Scan for the cell matching the given text and deliver its (X, Y) coordinate at center. 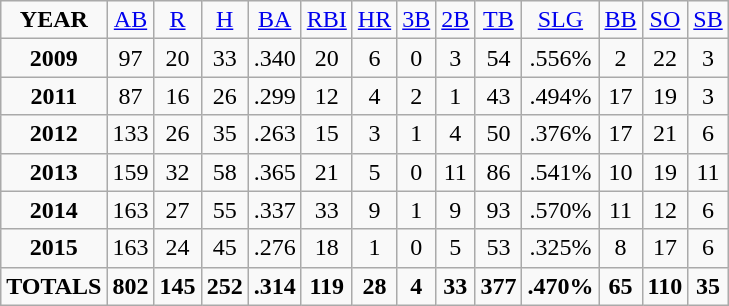
.340 (274, 58)
2011 (54, 96)
86 (498, 172)
2014 (54, 210)
R (178, 20)
H (224, 20)
93 (498, 210)
.541% (560, 172)
802 (130, 286)
2012 (54, 134)
50 (498, 134)
.263 (274, 134)
43 (498, 96)
119 (326, 286)
TOTALS (54, 286)
55 (224, 210)
YEAR (54, 20)
54 (498, 58)
145 (178, 286)
HR (374, 20)
53 (498, 248)
159 (130, 172)
133 (130, 134)
SLG (560, 20)
65 (620, 286)
28 (374, 286)
AB (130, 20)
97 (130, 58)
32 (178, 172)
.570% (560, 210)
BA (274, 20)
18 (326, 248)
3B (416, 20)
TB (498, 20)
45 (224, 248)
15 (326, 134)
16 (178, 96)
27 (178, 210)
2015 (54, 248)
377 (498, 286)
.337 (274, 210)
.365 (274, 172)
SB (708, 20)
.494% (560, 96)
10 (620, 172)
2009 (54, 58)
8 (620, 248)
252 (224, 286)
.556% (560, 58)
22 (665, 58)
110 (665, 286)
RBI (326, 20)
58 (224, 172)
2013 (54, 172)
.299 (274, 96)
24 (178, 248)
.470% (560, 286)
BB (620, 20)
.325% (560, 248)
.314 (274, 286)
SO (665, 20)
.276 (274, 248)
87 (130, 96)
.376% (560, 134)
2B (456, 20)
